Determine the (X, Y) coordinate at the center of the cell enclosing the given text.  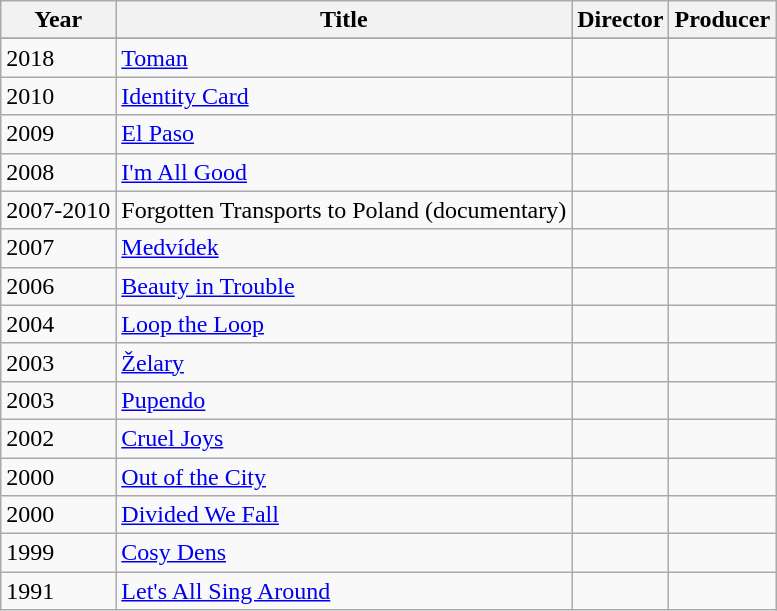
Title (344, 20)
2009 (58, 134)
El Paso (344, 134)
Let's All Sing Around (344, 591)
Beauty in Trouble (344, 286)
2010 (58, 96)
2007 (58, 248)
Loop the Loop (344, 324)
1991 (58, 591)
Producer (722, 20)
Year (58, 20)
2006 (58, 286)
2007-2010 (58, 210)
Pupendo (344, 400)
Želary (344, 362)
2004 (58, 324)
Cruel Joys (344, 438)
Divided We Fall (344, 515)
Medvídek (344, 248)
Out of the City (344, 477)
2008 (58, 172)
2018 (58, 58)
I'm All Good (344, 172)
Forgotten Transports to Poland (documentary) (344, 210)
2002 (58, 438)
Director (620, 20)
1999 (58, 553)
Cosy Dens (344, 553)
Identity Card (344, 96)
Toman (344, 58)
